Identify which cell holds the provided text, then report its [X, Y] central coordinate. 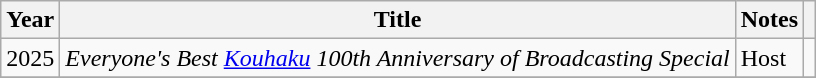
Notes [769, 20]
Host [769, 58]
Title [398, 20]
Year [30, 20]
2025 [30, 58]
Everyone's Best Kouhaku 100th Anniversary of Broadcasting Special [398, 58]
